Determine the (x, y) coordinate at the center of the cell enclosing the given text.  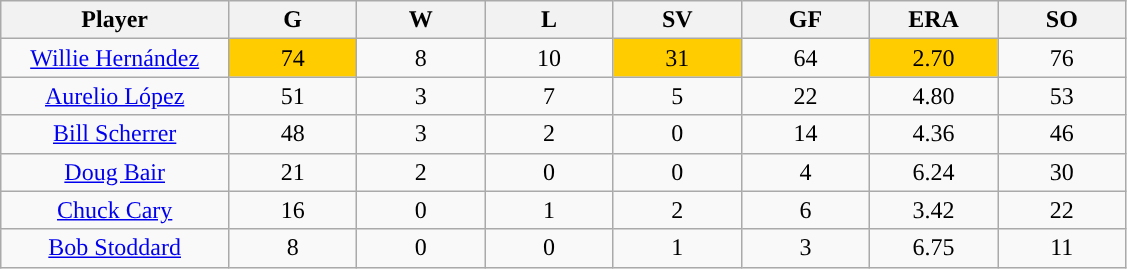
Doug Bair (115, 172)
Chuck Cary (115, 210)
Bob Stoddard (115, 248)
64 (805, 58)
2.70 (934, 58)
30 (1062, 172)
G (293, 20)
76 (1062, 58)
21 (293, 172)
Willie Hernández (115, 58)
Bill Scherrer (115, 134)
SV (677, 20)
Player (115, 20)
51 (293, 96)
7 (549, 96)
GF (805, 20)
W (421, 20)
3.42 (934, 210)
SO (1062, 20)
6 (805, 210)
ERA (934, 20)
4.36 (934, 134)
48 (293, 134)
10 (549, 58)
6.75 (934, 248)
6.24 (934, 172)
53 (1062, 96)
14 (805, 134)
31 (677, 58)
16 (293, 210)
5 (677, 96)
74 (293, 58)
11 (1062, 248)
4.80 (934, 96)
Aurelio López (115, 96)
46 (1062, 134)
L (549, 20)
4 (805, 172)
